Provide the (x, y) coordinate of the cell's center where the given text is located.  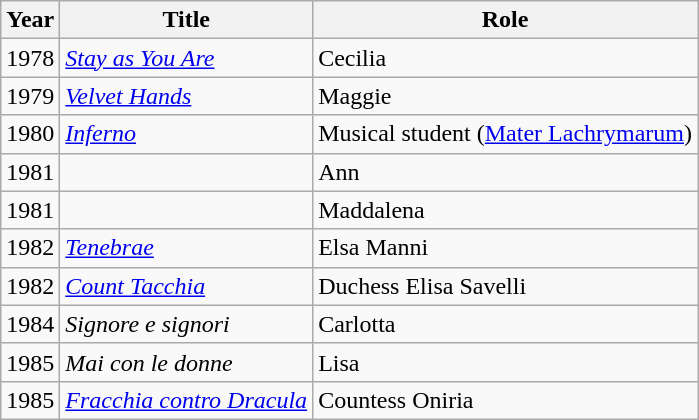
Count Tacchia (186, 286)
Stay as You Are (186, 58)
1980 (30, 134)
Lisa (506, 362)
Countess Oniria (506, 400)
1978 (30, 58)
Carlotta (506, 324)
Signore e signori (186, 324)
Maddalena (506, 210)
Inferno (186, 134)
Fracchia contro Dracula (186, 400)
Mai con le donne (186, 362)
Musical student (Mater Lachrymarum) (506, 134)
Cecilia (506, 58)
Maggie (506, 96)
Title (186, 20)
Tenebrae (186, 248)
Velvet Hands (186, 96)
1979 (30, 96)
1984 (30, 324)
Duchess Elisa Savelli (506, 286)
Year (30, 20)
Elsa Manni (506, 248)
Ann (506, 172)
Role (506, 20)
